Capture the cell that displays the provided text and extract its (x, y) central coordinate. 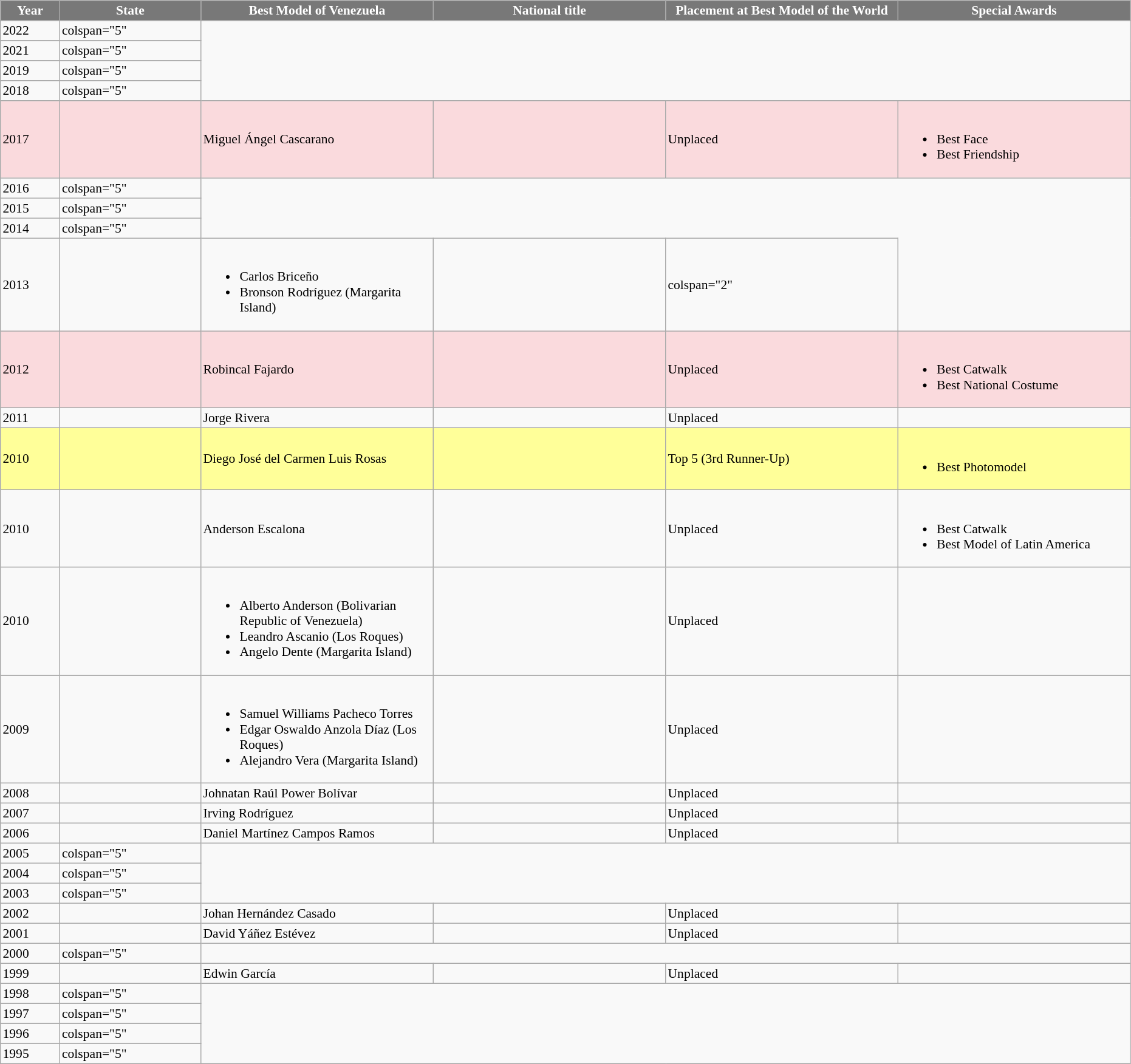
Best FaceBest Friendship (1014, 140)
Best CatwalkBest Model of Latin America (1014, 528)
Jorge Rivera (317, 418)
David Yáñez Estévez (317, 934)
Top 5 (3rd Runner-Up) (782, 459)
2002 (30, 913)
2007 (30, 814)
2009 (30, 729)
2016 (30, 188)
Special Awards (1014, 11)
Daniel Martínez Campos Ramos (317, 833)
2021 (30, 51)
2017 (30, 140)
Anderson Escalona (317, 528)
Diego José del Carmen Luis Rosas (317, 459)
Carlos BriceñoBronson Rodríguez (Margarita Island) (317, 284)
Miguel Ángel Cascarano (317, 140)
Year (30, 11)
National title (549, 11)
Best Photomodel (1014, 459)
Johnatan Raúl Power Bolívar (317, 793)
State (130, 11)
1997 (30, 1014)
2012 (30, 369)
2018 (30, 91)
1999 (30, 974)
2011 (30, 418)
colspan="2" (782, 284)
2006 (30, 833)
2001 (30, 934)
1995 (30, 1054)
Best Model of Venezuela (317, 11)
2014 (30, 228)
2013 (30, 284)
2005 (30, 854)
Best CatwalkBest National Costume (1014, 369)
Placement at Best Model of the World (782, 11)
Irving Rodríguez (317, 814)
Samuel Williams Pacheco TorresEdgar Oswaldo Anzola Díaz (Los Roques)Alejandro Vera (Margarita Island) (317, 729)
1996 (30, 1034)
2000 (30, 953)
1998 (30, 994)
2019 (30, 70)
Johan Hernández Casado (317, 913)
2003 (30, 894)
2008 (30, 793)
2015 (30, 208)
2022 (30, 30)
Edwin García (317, 974)
Alberto Anderson (Bolivarian Republic of Venezuela)Leandro Ascanio (Los Roques)Angelo Dente (Margarita Island) (317, 621)
2004 (30, 873)
Robincal Fajardo (317, 369)
